Provide the (x, y) coordinate of the cell's center where the given text is located.  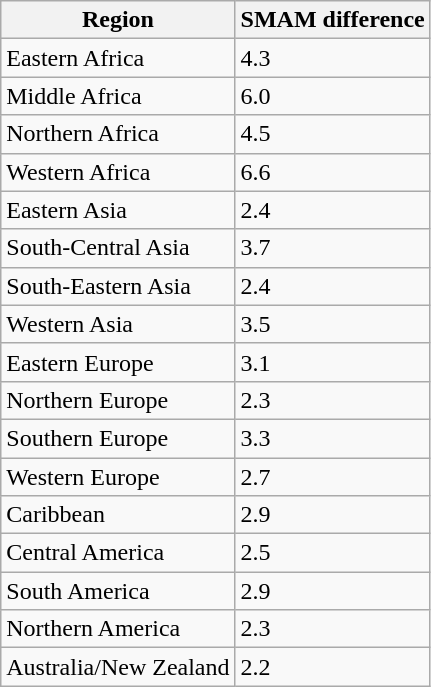
Northern America (118, 629)
Caribbean (118, 515)
2.5 (332, 553)
2.2 (332, 667)
3.1 (332, 362)
Southern Europe (118, 438)
South America (118, 591)
3.3 (332, 438)
3.5 (332, 324)
Northern Africa (118, 134)
SMAM difference (332, 20)
South-Eastern Asia (118, 286)
2.7 (332, 477)
Western Europe (118, 477)
3.7 (332, 248)
Western Africa (118, 172)
Eastern Asia (118, 210)
Central America (118, 553)
4.5 (332, 134)
Region (118, 20)
Eastern Europe (118, 362)
Eastern Africa (118, 58)
6.6 (332, 172)
Australia/New Zealand (118, 667)
6.0 (332, 96)
South-Central Asia (118, 248)
Middle Africa (118, 96)
4.3 (332, 58)
Northern Europe (118, 400)
Western Asia (118, 324)
